Search for the cell housing the specified text and yield its (x, y) center coordinate. 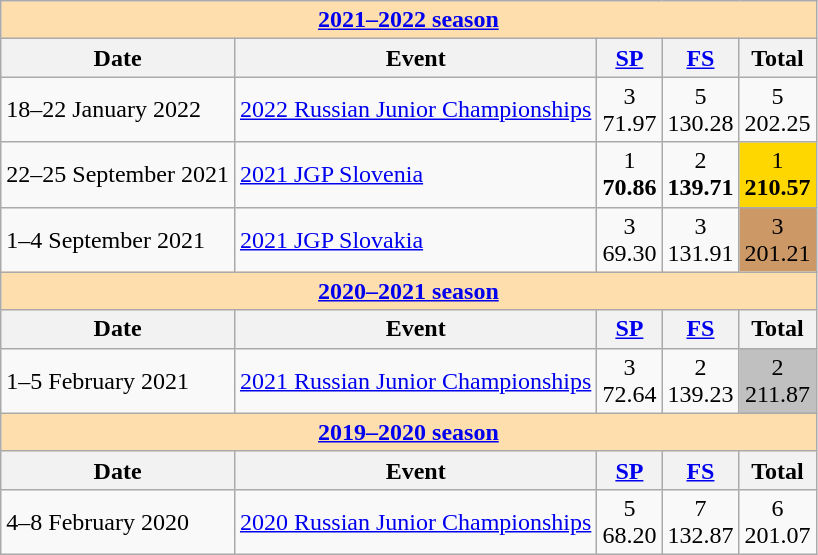
4–8 February 2020 (118, 522)
3 131.91 (700, 240)
18–22 January 2022 (118, 110)
3 72.64 (630, 380)
2022 Russian Junior Championships (415, 110)
2 211.87 (778, 380)
2021 JGP Slovakia (415, 240)
5 68.20 (630, 522)
2021 JGP Slovenia (415, 174)
5 202.25 (778, 110)
2020–2021 season (408, 291)
1–5 February 2021 (118, 380)
2 139.71 (700, 174)
1 70.86 (630, 174)
2021–2022 season (408, 20)
2021 Russian Junior Championships (415, 380)
3 69.30 (630, 240)
3 201.21 (778, 240)
3 71.97 (630, 110)
22–25 September 2021 (118, 174)
5 130.28 (700, 110)
1 210.57 (778, 174)
2 139.23 (700, 380)
2020 Russian Junior Championships (415, 522)
1–4 September 2021 (118, 240)
2019–2020 season (408, 432)
6 201.07 (778, 522)
7 132.87 (700, 522)
